For the text-containing cell, return its midpoint in (x, y) coordinate format. 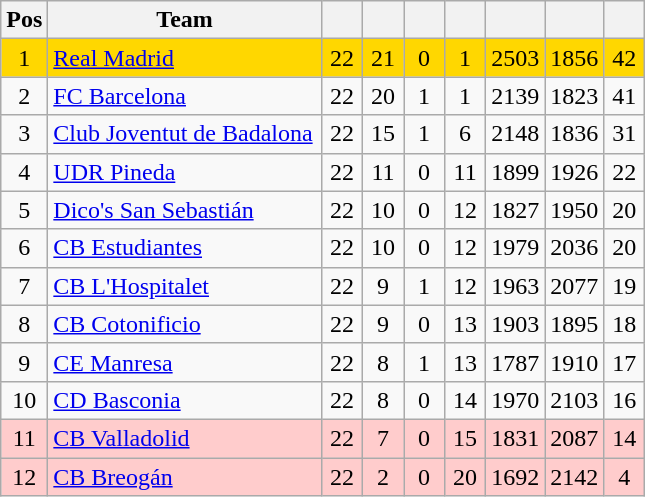
2036 (574, 248)
1787 (516, 362)
2503 (516, 58)
UDR Pineda (185, 172)
1836 (574, 134)
CB L'Hospitalet (185, 286)
1823 (574, 96)
2087 (574, 438)
CE Manresa (185, 362)
FC Barcelona (185, 96)
1979 (516, 248)
1831 (516, 438)
CD Basconia (185, 400)
1970 (516, 400)
18 (624, 324)
2142 (574, 477)
5 (24, 210)
Team (185, 20)
1899 (516, 172)
1692 (516, 477)
CB Valladolid (185, 438)
42 (624, 58)
1910 (574, 362)
Real Madrid (185, 58)
2103 (574, 400)
Club Joventut de Badalona (185, 134)
1950 (574, 210)
3 (24, 134)
17 (624, 362)
21 (382, 58)
41 (624, 96)
1827 (516, 210)
16 (624, 400)
Pos (24, 20)
1926 (574, 172)
2139 (516, 96)
31 (624, 134)
1895 (574, 324)
2148 (516, 134)
CB Estudiantes (185, 248)
19 (624, 286)
Dico's San Sebastián (185, 210)
CB Breogán (185, 477)
1856 (574, 58)
1903 (516, 324)
2077 (574, 286)
CB Cotonificio (185, 324)
1963 (516, 286)
